Extract the (X, Y) coordinate from the center of the cell holding the provided text.  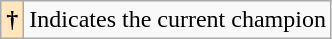
Indicates the current champion (178, 20)
† (12, 20)
